Search for the cell housing the specified text and yield its [x, y] center coordinate. 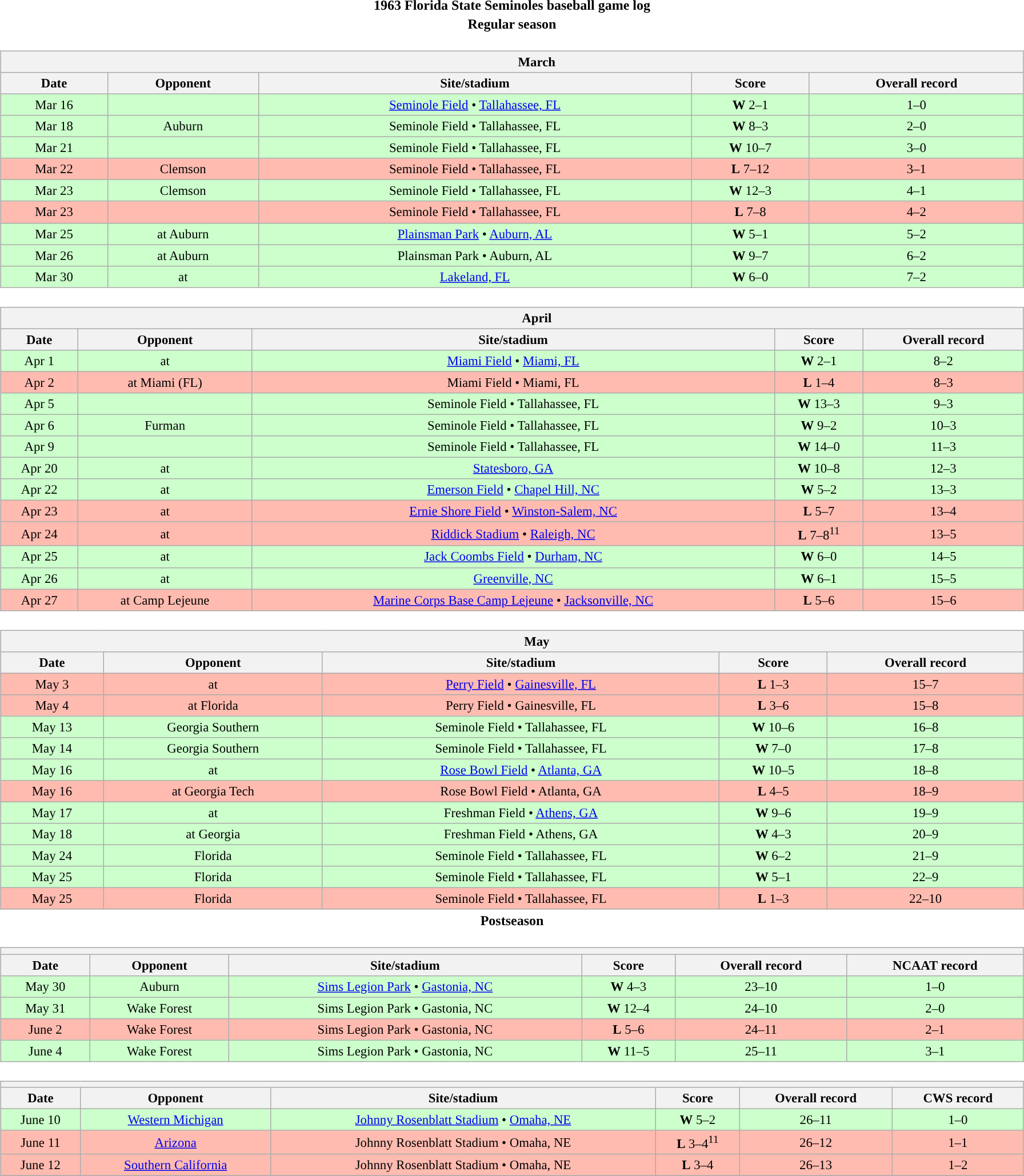
3–0 [917, 148]
14–5 [943, 557]
Apr 24 [39, 534]
Riddick Stadium • Raleigh, NC [513, 534]
13–3 [943, 490]
W 7–0 [774, 749]
Mar 18 [54, 126]
8–3 [943, 382]
Mar 21 [54, 148]
L 7–811 [819, 534]
CWS record [958, 1098]
12–3 [943, 468]
L 1–4 [819, 382]
24–10 [761, 1008]
W 8–3 [750, 126]
at Florida [213, 705]
Mar 30 [54, 277]
Southern California [175, 1165]
Emerson Field • Chapel Hill, NC [513, 490]
24–11 [761, 1029]
11–3 [943, 447]
May 4 [53, 705]
L 3–4 [698, 1165]
June 10 [41, 1119]
Apr 20 [39, 468]
4–1 [917, 191]
W 10–5 [774, 770]
May 17 [53, 813]
Apr 26 [39, 578]
May 31 [46, 1008]
Apr 2 [39, 382]
17–8 [926, 749]
Greenville, NC [513, 578]
W 10–6 [774, 727]
W 12–4 [629, 1008]
L 3–6 [774, 705]
18–9 [926, 791]
16–8 [926, 727]
NCAAT record [935, 965]
13–5 [943, 534]
at Miami (FL) [165, 382]
Apr 25 [39, 557]
22–9 [926, 877]
May [512, 641]
W 6–2 [774, 856]
W 10–7 [750, 148]
April [512, 318]
Apr 23 [39, 511]
19–9 [926, 813]
W 11–5 [629, 1051]
Mar 16 [54, 105]
at Georgia [213, 834]
15–6 [943, 600]
W 13–3 [819, 404]
Apr 9 [39, 447]
W 6–1 [819, 578]
W 9–2 [819, 425]
W 12–3 [750, 191]
13–4 [943, 511]
June 4 [46, 1051]
15–7 [926, 684]
Apr 22 [39, 490]
at Camp Lejeune [165, 600]
15–8 [926, 705]
6–2 [917, 255]
10–3 [943, 425]
Arizona [175, 1142]
L 7–12 [750, 169]
9–3 [943, 404]
15–5 [943, 578]
May 3 [53, 684]
L 5–7 [819, 511]
May 30 [46, 986]
L 3–411 [698, 1142]
Apr 6 [39, 425]
June 11 [41, 1142]
May 18 [53, 834]
8–2 [943, 361]
1–1 [958, 1142]
May 13 [53, 727]
4–2 [917, 212]
W 9–7 [750, 255]
Apr 5 [39, 404]
Furman [165, 425]
21–9 [926, 856]
20–9 [926, 834]
May 24 [53, 856]
Ernie Shore Field • Winston-Salem, NC [513, 511]
2–1 [935, 1029]
25–11 [761, 1051]
at Georgia Tech [213, 791]
March [512, 62]
Apr 1 [39, 361]
W 10–8 [819, 468]
June 12 [41, 1165]
26–13 [816, 1165]
22–10 [926, 899]
1–2 [958, 1165]
Mar 22 [54, 169]
26–11 [816, 1119]
June 2 [46, 1029]
L 7–8 [750, 212]
Mar 26 [54, 255]
26–12 [816, 1142]
Marine Corps Base Camp Lejeune • Jacksonville, NC [513, 600]
5–2 [917, 234]
Mar 25 [54, 234]
W 14–0 [819, 447]
W 9–6 [774, 813]
Apr 27 [39, 600]
7–2 [917, 277]
Lakeland, FL [475, 277]
23–10 [761, 986]
Statesboro, GA [513, 468]
Jack Coombs Field • Durham, NC [513, 557]
Western Michigan [175, 1119]
18–8 [926, 770]
May 14 [53, 749]
L 4–5 [774, 791]
